Capture the cell that displays the provided text and extract its [X, Y] central coordinate. 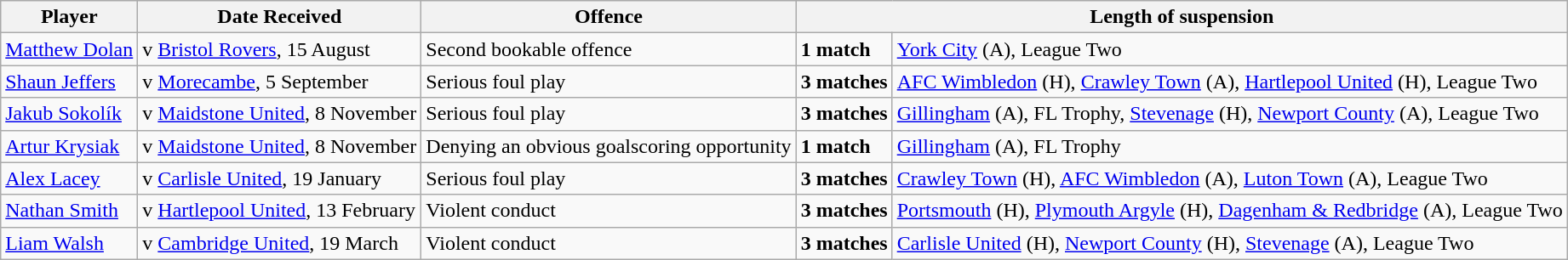
v Cambridge United, 19 March [279, 243]
Artur Krysiak [70, 146]
Portsmouth (H), Plymouth Argyle (H), Dagenham & Redbridge (A), League Two [1229, 211]
v Carlisle United, 19 January [279, 178]
Crawley Town (H), AFC Wimbledon (A), Luton Town (A), League Two [1229, 178]
Date Received [279, 17]
Liam Walsh [70, 243]
Alex Lacey [70, 178]
Player [70, 17]
AFC Wimbledon (H), Crawley Town (A), Hartlepool United (H), League Two [1229, 82]
Nathan Smith [70, 211]
v Hartlepool United, 13 February [279, 211]
v Bristol Rovers, 15 August [279, 49]
v Morecambe, 5 September [279, 82]
Length of suspension [1182, 17]
Shaun Jeffers [70, 82]
Gillingham (A), FL Trophy, Stevenage (H), Newport County (A), League Two [1229, 114]
Matthew Dolan [70, 49]
Offence [609, 17]
Jakub Sokolík [70, 114]
Gillingham (A), FL Trophy [1229, 146]
Carlisle United (H), Newport County (H), Stevenage (A), League Two [1229, 243]
Denying an obvious goalscoring opportunity [609, 146]
York City (A), League Two [1229, 49]
Second bookable offence [609, 49]
